From the cell containing the given text, extract its center point as (X, Y) coordinate. 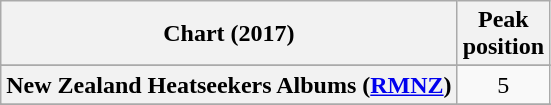
5 (503, 85)
New Zealand Heatseekers Albums (RMNZ) (229, 85)
Peak position (503, 34)
Chart (2017) (229, 34)
